Return the (x, y) coordinate for the center point of the cell that contains the specified text.  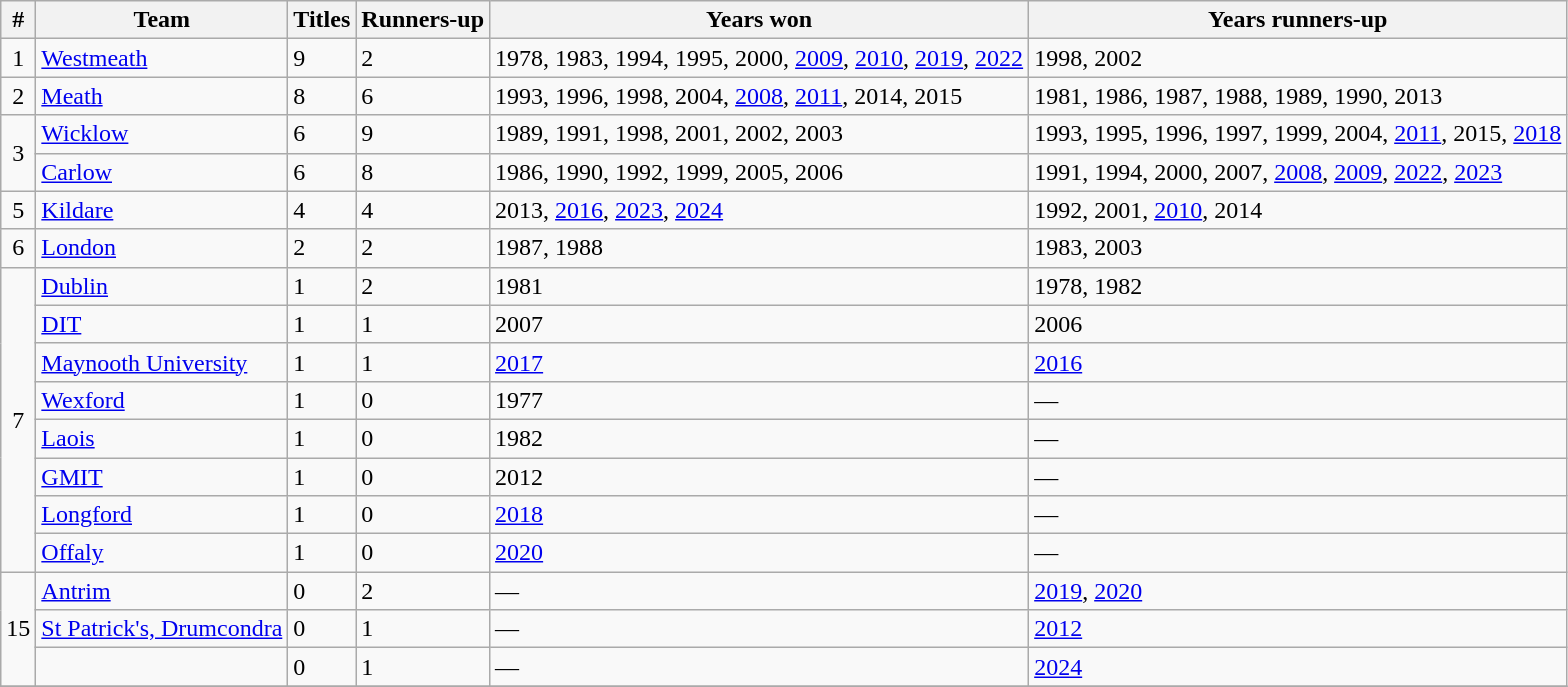
1983, 2003 (1298, 248)
1993, 1995, 1996, 1997, 1999, 2004, 2011, 2015, 2018 (1298, 134)
Maynooth University (162, 362)
15 (18, 629)
2016 (1298, 362)
1993, 1996, 1998, 2004, 2008, 2011, 2014, 2015 (760, 96)
Wexford (162, 400)
1989, 1991, 1998, 2001, 2002, 2003 (760, 134)
1978, 1982 (1298, 286)
1998, 2002 (1298, 58)
3 (18, 153)
1991, 1994, 2000, 2007, 2008, 2009, 2022, 2023 (1298, 172)
Westmeath (162, 58)
2020 (760, 553)
2018 (760, 515)
2019, 2020 (1298, 591)
London (162, 248)
2013, 2016, 2023, 2024 (760, 210)
2007 (760, 324)
Titles (322, 20)
Wicklow (162, 134)
Carlow (162, 172)
Meath (162, 96)
St Patrick's, Drumcondra (162, 629)
Laois (162, 438)
1987, 1988 (760, 248)
Offaly (162, 553)
1982 (760, 438)
Kildare (162, 210)
Years won (760, 20)
Antrim (162, 591)
1992, 2001, 2010, 2014 (1298, 210)
2024 (1298, 667)
5 (18, 210)
1978, 1983, 1994, 1995, 2000, 2009, 2010, 2019, 2022 (760, 58)
1986, 1990, 1992, 1999, 2005, 2006 (760, 172)
Years runners-up (1298, 20)
2006 (1298, 324)
2017 (760, 362)
1981, 1986, 1987, 1988, 1989, 1990, 2013 (1298, 96)
DIT (162, 324)
Team (162, 20)
1981 (760, 286)
Dublin (162, 286)
GMIT (162, 477)
Longford (162, 515)
1977 (760, 400)
Runners-up (423, 20)
# (18, 20)
7 (18, 419)
